Pinpoint the cell where the given text exists, returning its [X, Y] midpoint coordinate. 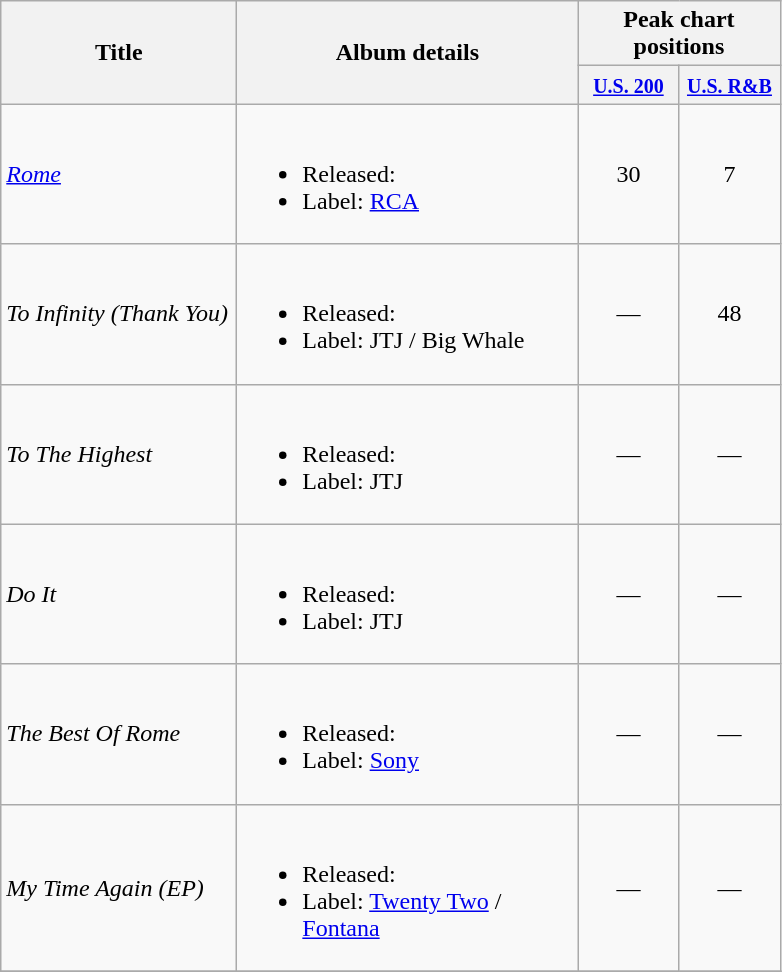
Released: Label: JTJ / Big Whale [408, 314]
Released: Label: Sony [408, 734]
Peak chart positions [679, 34]
Title [119, 52]
To Infinity (Thank You) [119, 314]
Do It [119, 594]
Album details [408, 52]
30 [628, 174]
The Best Of Rome [119, 734]
7 [730, 174]
U.S. R&B [730, 85]
48 [730, 314]
To The Highest [119, 454]
Released: Label: Twenty Two / Fontana [408, 888]
My Time Again (EP) [119, 888]
U.S. 200 [628, 85]
Rome [119, 174]
Released: Label: RCA [408, 174]
